Locate the cell with the specified text and output its [x, y] center coordinate. 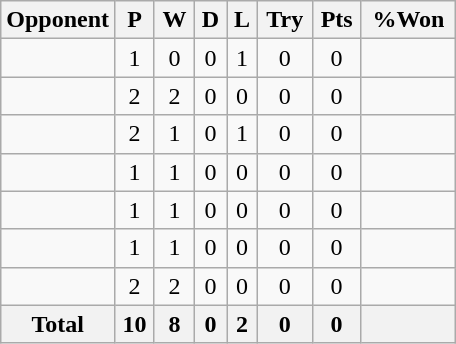
Pts [336, 20]
L [242, 20]
Opponent [58, 20]
%Won [408, 20]
8 [174, 324]
Total [58, 324]
Try [286, 20]
D [210, 20]
10 [135, 324]
P [135, 20]
W [174, 20]
